From the cell containing the given text, extract its center point as (X, Y) coordinate. 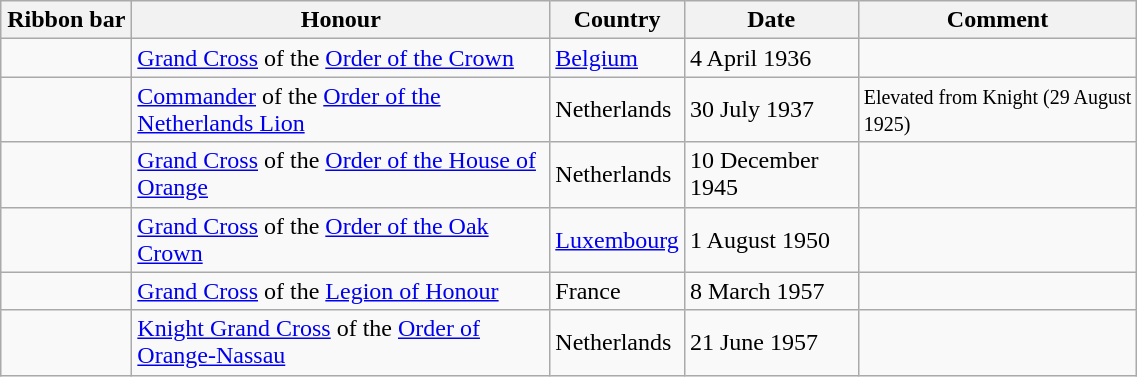
Luxembourg (618, 240)
1 August 1950 (771, 240)
30 July 1937 (771, 110)
Grand Cross of the Order of the Oak Crown (341, 240)
France (618, 291)
21 June 1957 (771, 342)
8 March 1957 (771, 291)
Grand Cross of the Order of the House of Orange (341, 174)
Belgium (618, 58)
10 December 1945 (771, 174)
Honour (341, 20)
Knight Grand Cross of the Order of Orange-Nassau (341, 342)
Grand Cross of the Order of the Crown (341, 58)
Commander of the Order of the Netherlands Lion (341, 110)
Country (618, 20)
Comment (998, 20)
Grand Cross of the Legion of Honour (341, 291)
Ribbon bar (66, 20)
4 April 1936 (771, 58)
Date (771, 20)
Elevated from Knight (29 August 1925) (998, 110)
